Identify which cell holds the provided text, then report its [x, y] central coordinate. 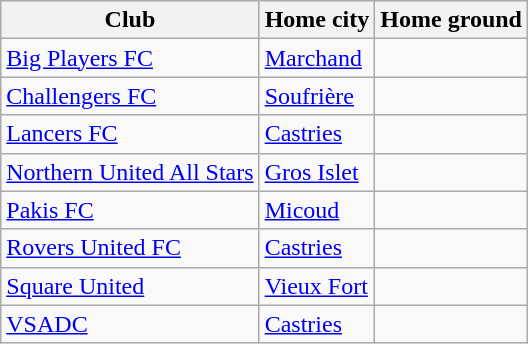
Gros Islet [317, 172]
Lancers FC [130, 134]
Big Players FC [130, 58]
Pakis FC [130, 210]
Home ground [452, 20]
Micoud [317, 210]
Northern United All Stars [130, 172]
Soufrière [317, 96]
Home city [317, 20]
Challengers FC [130, 96]
Club [130, 20]
Square United [130, 286]
VSADC [130, 324]
Marchand [317, 58]
Vieux Fort [317, 286]
Rovers United FC [130, 248]
